Pinpoint the cell where the given text exists, returning its [X, Y] midpoint coordinate. 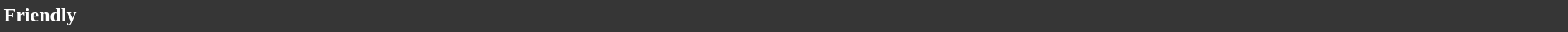
Friendly [784, 15]
